Capture the cell that displays the provided text and extract its [x, y] central coordinate. 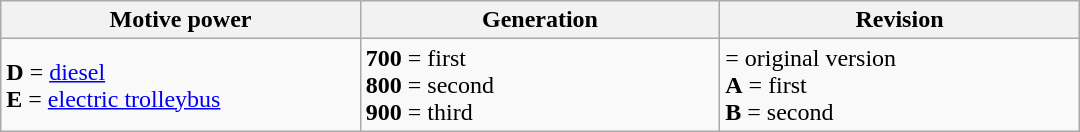
Revision [900, 20]
= original versionA = firstB = second [900, 85]
D = dieselE = electric trolleybus [180, 85]
700 = first800 = second900 = third [540, 85]
Generation [540, 20]
Motive power [180, 20]
